Extract the [x, y] coordinate from the center of the cell holding the provided text.  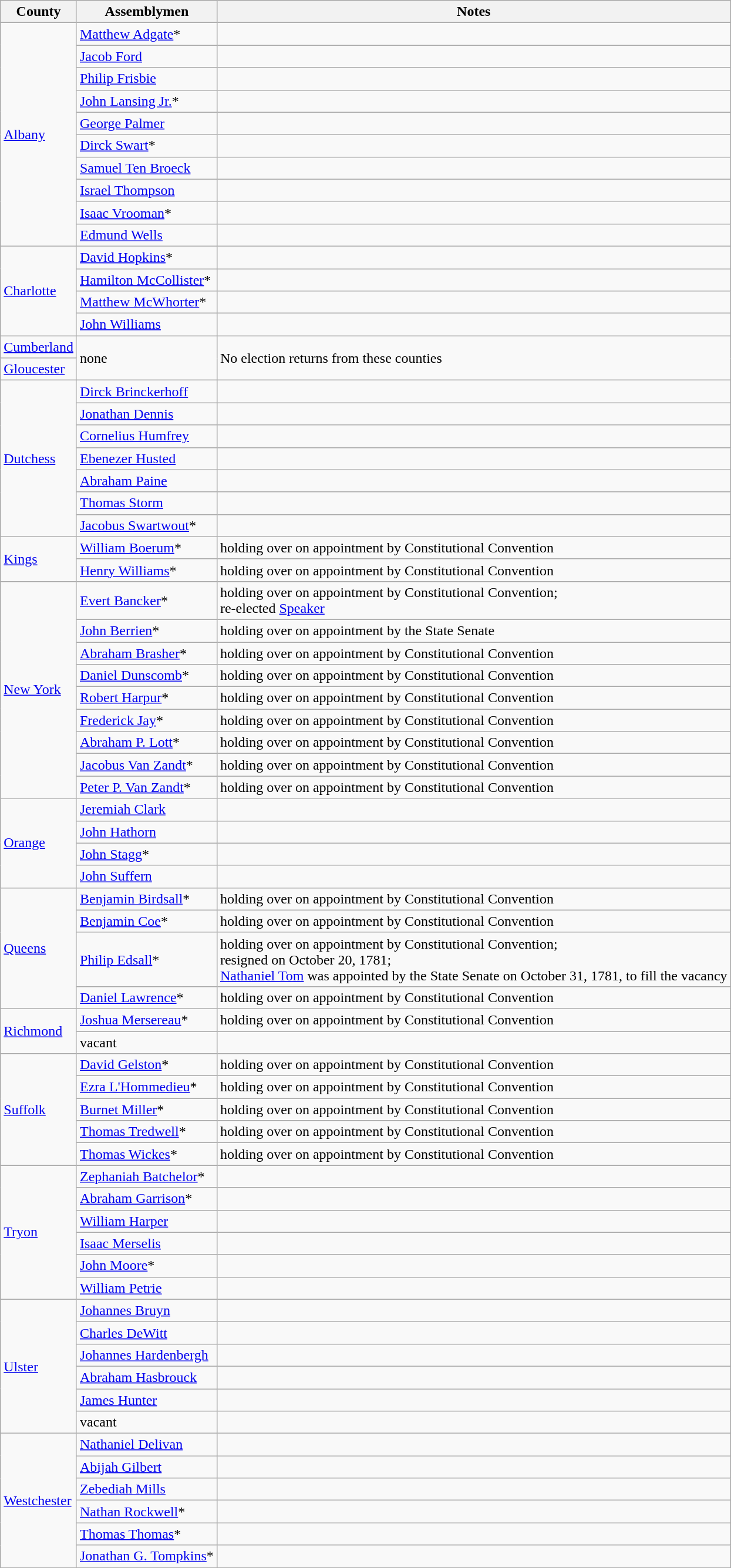
Dutchess [39, 458]
Nathaniel Delivan [147, 1445]
John Lansing Jr.* [147, 101]
Zebediah Mills [147, 1489]
Cumberland [39, 347]
Orange [39, 843]
Burnet Miller* [147, 1110]
Evert Bancker* [147, 600]
Tryon [39, 1232]
Charles DeWitt [147, 1333]
Thomas Wickes* [147, 1154]
Abraham Paine [147, 481]
Jacobus Van Zandt* [147, 765]
Jonathan G. Tompkins* [147, 1556]
Robert Harpur* [147, 698]
Queens [39, 948]
Notes [473, 12]
Albany [39, 135]
Jonathan Dennis [147, 414]
Philip Frisbie [147, 79]
Thomas Thomas* [147, 1534]
Hamilton McCollister* [147, 280]
Benjamin Birdsall* [147, 899]
Jeremiah Clark [147, 810]
Johannes Bruyn [147, 1310]
John Williams [147, 325]
New York [39, 690]
John Moore* [147, 1266]
Ebenezer Husted [147, 458]
Westchester [39, 1500]
Isaac Vrooman* [147, 213]
Gloucester [39, 369]
David Hopkins* [147, 257]
none [147, 358]
Abijah Gilbert [147, 1467]
Thomas Storm [147, 503]
Charlotte [39, 291]
No election returns from these counties [473, 358]
Jacobus Swartwout* [147, 525]
William Harper [147, 1221]
holding over on appointment by Constitutional Convention; re-elected Speaker [473, 600]
Johannes Hardenbergh [147, 1355]
Isaac Merselis [147, 1243]
Samuel Ten Broeck [147, 168]
Jacob Ford [147, 56]
Edmund Wells [147, 235]
Cornelius Humfrey [147, 436]
Abraham Hasbrouck [147, 1377]
Philip Edsall* [147, 959]
John Stagg* [147, 854]
Frederick Jay* [147, 720]
John Suffern [147, 876]
James Hunter [147, 1400]
Matthew Adgate* [147, 34]
Zephaniah Batchelor* [147, 1176]
County [39, 12]
Abraham P. Lott* [147, 743]
Kings [39, 559]
Peter P. Van Zandt* [147, 787]
Ezra L'Hommedieu* [147, 1087]
Dirck Brinckerhoff [147, 392]
Dirck Swart* [147, 146]
Joshua Mersereau* [147, 1020]
holding over on appointment by the State Senate [473, 630]
William Petrie [147, 1288]
Matthew McWhorter* [147, 302]
Abraham Brasher* [147, 653]
Nathan Rockwell* [147, 1512]
John Hathorn [147, 832]
Suffolk [39, 1110]
Daniel Lawrence* [147, 997]
Assemblymen [147, 12]
Richmond [39, 1031]
Thomas Tredwell* [147, 1132]
David Gelston* [147, 1065]
Daniel Dunscomb* [147, 676]
George Palmer [147, 123]
Benjamin Coe* [147, 921]
Abraham Garrison* [147, 1199]
Henry Williams* [147, 570]
Israel Thompson [147, 190]
John Berrien* [147, 630]
William Boerum* [147, 548]
Ulster [39, 1366]
